From the cell containing the given text, extract its center point as (X, Y) coordinate. 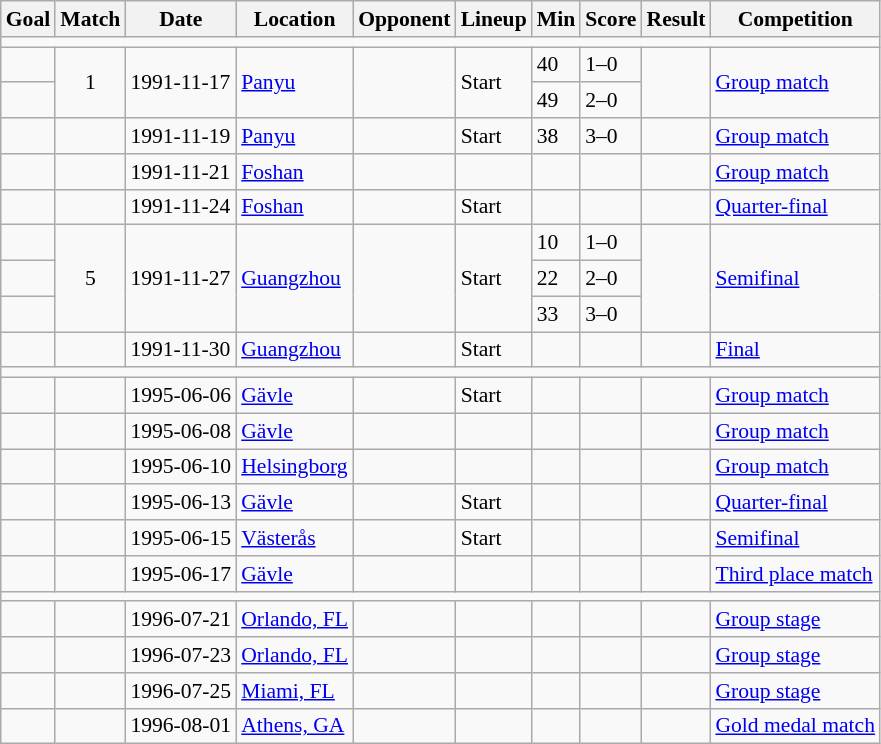
10 (556, 243)
1995-06-17 (180, 574)
1995-06-06 (180, 396)
22 (556, 279)
1995-06-15 (180, 538)
Min (556, 19)
Athens, GA (294, 726)
Helsingborg (294, 467)
38 (556, 136)
1996-07-25 (180, 691)
Opponent (404, 19)
Score (610, 19)
33 (556, 314)
49 (556, 101)
1991-11-19 (180, 136)
Final (795, 350)
Third place match (795, 574)
Västerås (294, 538)
1991-11-27 (180, 278)
1 (90, 82)
1996-08-01 (180, 726)
1995-06-13 (180, 503)
1996-07-21 (180, 620)
1991-11-24 (180, 207)
1991-11-21 (180, 172)
Date (180, 19)
1995-06-08 (180, 431)
1991-11-30 (180, 350)
40 (556, 65)
Match (90, 19)
Miami, FL (294, 691)
1995-06-10 (180, 467)
Result (676, 19)
Gold medal match (795, 726)
1996-07-23 (180, 655)
Lineup (494, 19)
1991-11-17 (180, 82)
Location (294, 19)
Goal (28, 19)
Competition (795, 19)
5 (90, 278)
